Locate the cell with the specified text and output its [x, y] center coordinate. 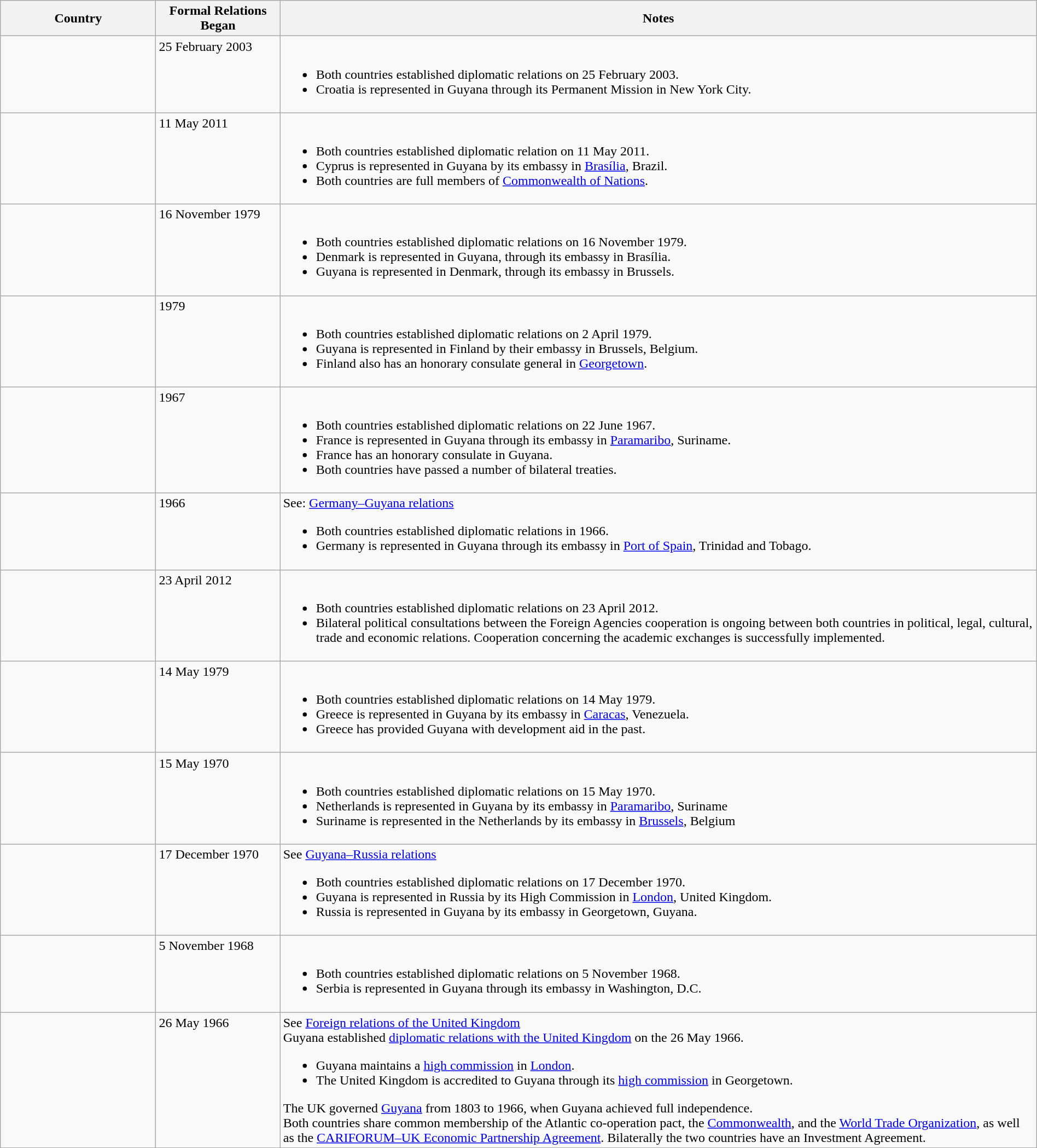
11 May 2011 [218, 159]
Notes [659, 19]
23 April 2012 [218, 615]
Both countries established diplomatic relations on 25 February 2003.Croatia is represented in Guyana through its Permanent Mission in New York City. [659, 74]
Country [78, 19]
1979 [218, 341]
26 May 1966 [218, 1080]
1966 [218, 531]
1967 [218, 440]
16 November 1979 [218, 250]
25 February 2003 [218, 74]
5 November 1968 [218, 973]
14 May 1979 [218, 707]
Formal Relations Began [218, 19]
15 May 1970 [218, 798]
17 December 1970 [218, 890]
Both countries established diplomatic relations on 5 November 1968.Serbia is represented in Guyana through its embassy in Washington, D.C. [659, 973]
